Scan for the cell matching the given text and deliver its (X, Y) coordinate at center. 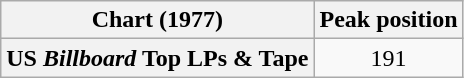
191 (388, 58)
Chart (1977) (158, 20)
US Billboard Top LPs & Tape (158, 58)
Peak position (388, 20)
